Determine the (x, y) coordinate at the center of the cell enclosing the given text.  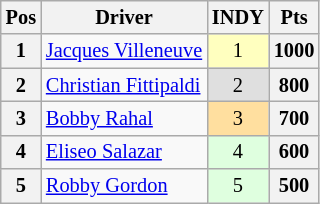
Bobby Rahal (124, 118)
Pos (21, 17)
Eliseo Salazar (124, 152)
INDY (238, 17)
800 (294, 85)
600 (294, 152)
700 (294, 118)
Pts (294, 17)
Driver (124, 17)
1000 (294, 51)
500 (294, 186)
Robby Gordon (124, 186)
Jacques Villeneuve (124, 51)
Christian Fittipaldi (124, 85)
